Scan for the cell matching the given text and deliver its [X, Y] coordinate at center. 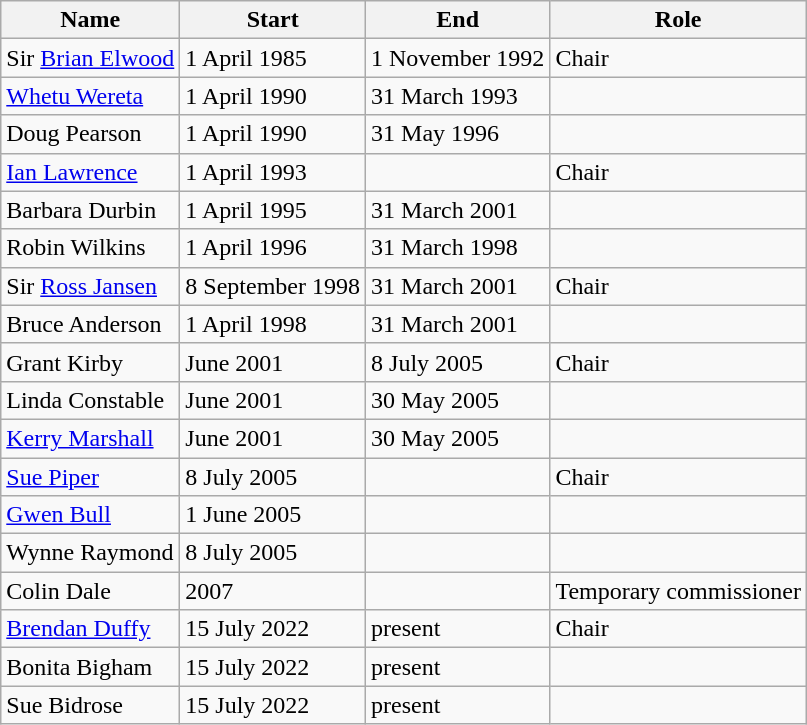
Whetu Wereta [90, 96]
Ian Lawrence [90, 172]
Sir Brian Elwood [90, 58]
Linda Constable [90, 400]
1 April 1996 [273, 248]
Robin Wilkins [90, 248]
Colin Dale [90, 591]
Doug Pearson [90, 134]
Gwen Bull [90, 515]
31 May 1996 [458, 134]
1 June 2005 [273, 515]
31 March 1993 [458, 96]
Brendan Duffy [90, 629]
Name [90, 20]
1 April 1995 [273, 210]
Grant Kirby [90, 362]
2007 [273, 591]
End [458, 20]
Role [678, 20]
Barbara Durbin [90, 210]
1 April 1985 [273, 58]
1 April 1998 [273, 324]
Kerry Marshall [90, 438]
Wynne Raymond [90, 553]
Temporary commissioner [678, 591]
1 April 1993 [273, 172]
Start [273, 20]
1 November 1992 [458, 58]
8 September 1998 [273, 286]
Bonita Bigham [90, 667]
Sue Piper [90, 477]
31 March 1998 [458, 248]
Sue Bidrose [90, 705]
Bruce Anderson [90, 324]
Sir Ross Jansen [90, 286]
